Determine the (X, Y) coordinate at the center of the cell enclosing the given text.  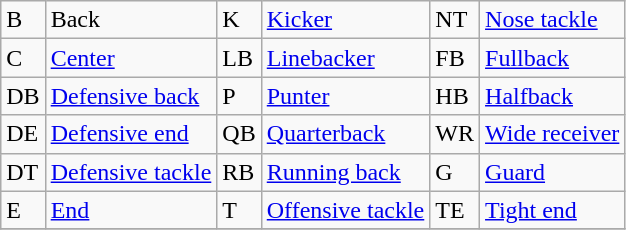
Punter (346, 96)
B (23, 20)
Nose tackle (552, 20)
HB (455, 96)
Running back (346, 172)
Defensive back (131, 96)
K (239, 20)
End (131, 210)
Center (131, 58)
Tight end (552, 210)
Fullback (552, 58)
Quarterback (346, 134)
Offensive tackle (346, 210)
E (23, 210)
Wide receiver (552, 134)
DT (23, 172)
T (239, 210)
Kicker (346, 20)
TE (455, 210)
Defensive end (131, 134)
LB (239, 58)
RB (239, 172)
Guard (552, 172)
P (239, 96)
DB (23, 96)
DE (23, 134)
NT (455, 20)
QB (239, 134)
Defensive tackle (131, 172)
G (455, 172)
Linebacker (346, 58)
Halfback (552, 96)
WR (455, 134)
FB (455, 58)
C (23, 58)
Back (131, 20)
